Output the (x, y) coordinate of the center of the cell containing the given text.  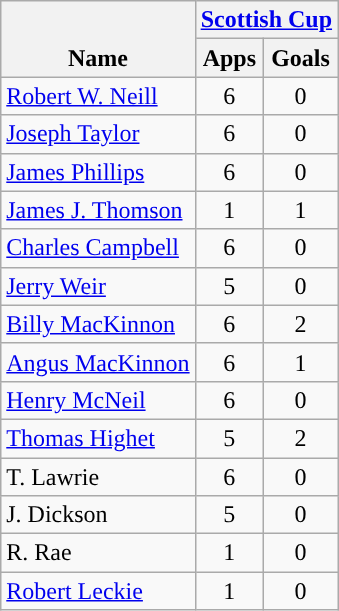
Charles Campbell (98, 248)
Robert Leckie (98, 591)
T. Lawrie (98, 477)
Jerry Weir (98, 286)
James Phillips (98, 172)
Name (98, 39)
Apps (229, 58)
Goals (301, 58)
Angus MacKinnon (98, 362)
Joseph Taylor (98, 134)
R. Rae (98, 553)
Henry McNeil (98, 400)
Robert W. Neill (98, 96)
Scottish Cup (266, 20)
James J. Thomson (98, 210)
J. Dickson (98, 515)
Billy MacKinnon (98, 324)
Thomas Highet (98, 438)
